For the text-containing cell, return its midpoint in (X, Y) coordinate format. 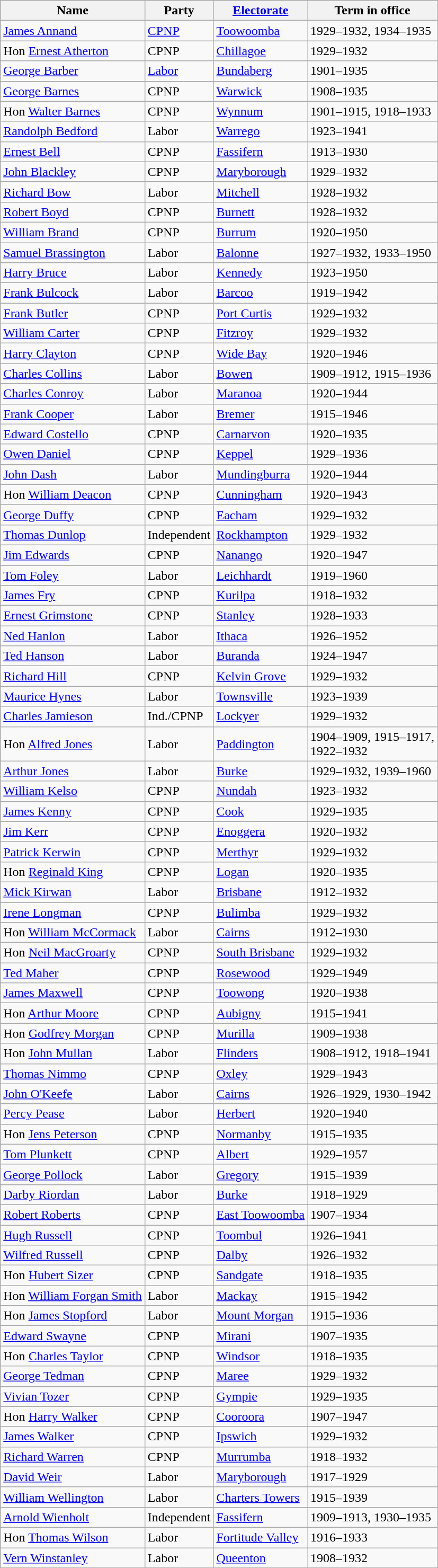
Barcoo (261, 293)
Richard Hill (73, 676)
Windsor (261, 1356)
Hon Harry Walker (73, 1416)
Keppel (261, 454)
1926–1929, 1930–1942 (373, 1094)
Name (73, 11)
Rosewood (261, 973)
1907–1947 (373, 1416)
Albert (261, 1154)
Mirani (261, 1336)
1915–1946 (373, 414)
Hon Hubert Sizer (73, 1275)
Gympie (261, 1396)
Hon Walter Barnes (73, 111)
William Wellington (73, 1497)
James Maxwell (73, 993)
Buranda (261, 656)
John Dash (73, 474)
Bremer (261, 414)
Party (179, 11)
1901–1915, 1918–1933 (373, 111)
Frank Butler (73, 313)
Electorate (261, 11)
James Walker (73, 1437)
1919–1960 (373, 575)
Robert Roberts (73, 1215)
Maranoa (261, 394)
Toowong (261, 993)
Paddington (261, 744)
Flinders (261, 1053)
1908–1932 (373, 1557)
1920–1932 (373, 831)
Darby Riordan (73, 1194)
Wide Bay (261, 353)
1927–1932, 1933–1950 (373, 253)
George Barber (73, 71)
George Barnes (73, 91)
Bowen (261, 374)
Enoggera (261, 831)
David Weir (73, 1477)
Thomas Dunlop (73, 535)
Ernest Grimstone (73, 616)
Samuel Brassington (73, 253)
Mick Kirwan (73, 892)
Warrego (261, 131)
Maurice Hynes (73, 696)
Port Curtis (261, 313)
Mundingburra (261, 474)
Ipswich (261, 1437)
1915–1935 (373, 1134)
Burrum (261, 232)
Leichhardt (261, 575)
Irene Longman (73, 912)
Brisbane (261, 892)
William Carter (73, 333)
1918–1929 (373, 1194)
Hon Jens Peterson (73, 1134)
Term in office (373, 11)
Aubigny (261, 1013)
Cunningham (261, 494)
Hugh Russell (73, 1235)
Hon William Forgan Smith (73, 1296)
Percy Pease (73, 1114)
Chillagoe (261, 51)
Burnett (261, 212)
William Brand (73, 232)
Hon William McCormack (73, 933)
Hon James Stopford (73, 1316)
1929–1932, 1934–1935 (373, 31)
Balonne (261, 253)
Gregory (261, 1174)
1926–1941 (373, 1235)
Ted Maher (73, 973)
Edward Costello (73, 434)
Charters Towers (261, 1497)
Toombul (261, 1235)
Vern Winstanley (73, 1557)
1916–1933 (373, 1537)
Oxley (261, 1074)
Ted Hanson (73, 656)
George Duffy (73, 515)
1915–1936 (373, 1316)
Bulimba (261, 912)
Richard Warren (73, 1457)
Cooroora (261, 1416)
1920–1950 (373, 232)
1909–1913, 1930–1935 (373, 1517)
1923–1932 (373, 791)
Vivian Tozer (73, 1396)
Merthyr (261, 852)
1926–1952 (373, 636)
Eacham (261, 515)
1923–1941 (373, 131)
Edward Swayne (73, 1336)
Bundaberg (261, 71)
1920–1938 (373, 993)
John Blackley (73, 172)
Lockyer (261, 716)
1923–1950 (373, 273)
Sandgate (261, 1275)
Hon Reginald King (73, 872)
1929–1949 (373, 973)
Queenton (261, 1557)
Hon John Mullan (73, 1053)
1920–1947 (373, 555)
1924–1947 (373, 656)
Hon Ernest Atherton (73, 51)
Hon Arthur Moore (73, 1013)
1901–1935 (373, 71)
1904–1909, 1915–1917,1922–1932 (373, 744)
Arnold Wienholt (73, 1517)
William Kelso (73, 791)
Tom Foley (73, 575)
1907–1935 (373, 1336)
Kurilpa (261, 596)
Charles Jamieson (73, 716)
1912–1932 (373, 892)
Toowoomba (261, 31)
Jim Edwards (73, 555)
Harry Clayton (73, 353)
Jim Kerr (73, 831)
John O'Keefe (73, 1094)
1920–1946 (373, 353)
1929–1957 (373, 1154)
Hon Godfrey Morgan (73, 1033)
Hon William Deacon (73, 494)
Dalby (261, 1255)
Owen Daniel (73, 454)
Kennedy (261, 273)
James Kenny (73, 811)
1929–1932, 1939–1960 (373, 771)
Charles Collins (73, 374)
Townsville (261, 696)
East Toowoomba (261, 1215)
Ind./CPNP (179, 716)
1920–1943 (373, 494)
Arthur Jones (73, 771)
Logan (261, 872)
Warwick (261, 91)
Mackay (261, 1296)
Randolph Bedford (73, 131)
Fitzroy (261, 333)
Tom Plunkett (73, 1154)
George Tedman (73, 1376)
Hon Alfred Jones (73, 744)
1913–1930 (373, 152)
Robert Boyd (73, 212)
Hon Neil MacGroarty (73, 953)
James Fry (73, 596)
Frank Cooper (73, 414)
Rockhampton (261, 535)
1929–1936 (373, 454)
Frank Bulcock (73, 293)
Patrick Kerwin (73, 852)
Fortitude Valley (261, 1537)
Stanley (261, 616)
Mount Morgan (261, 1316)
Murrumba (261, 1457)
Mitchell (261, 192)
Carnarvon (261, 434)
Wynnum (261, 111)
South Brisbane (261, 953)
1928–1933 (373, 616)
1920–1940 (373, 1114)
1915–1942 (373, 1296)
Nundah (261, 791)
1909–1938 (373, 1033)
1919–1942 (373, 293)
Wilfred Russell (73, 1255)
Murilla (261, 1033)
Hon Thomas Wilson (73, 1537)
Normanby (261, 1134)
Cook (261, 811)
Hon Charles Taylor (73, 1356)
Thomas Nimmo (73, 1074)
1929–1943 (373, 1074)
1907–1934 (373, 1215)
1923–1939 (373, 696)
James Annand (73, 31)
Nanango (261, 555)
Kelvin Grove (261, 676)
1909–1912, 1915–1936 (373, 374)
Harry Bruce (73, 273)
Charles Conroy (73, 394)
Maree (261, 1376)
Herbert (261, 1114)
Ned Hanlon (73, 636)
George Pollock (73, 1174)
Ernest Bell (73, 152)
1915–1941 (373, 1013)
1912–1930 (373, 933)
1917–1929 (373, 1477)
1908–1935 (373, 91)
1908–1912, 1918–1941 (373, 1053)
Richard Bow (73, 192)
1926–1932 (373, 1255)
Ithaca (261, 636)
